Search for the cell housing the specified text and yield its [x, y] center coordinate. 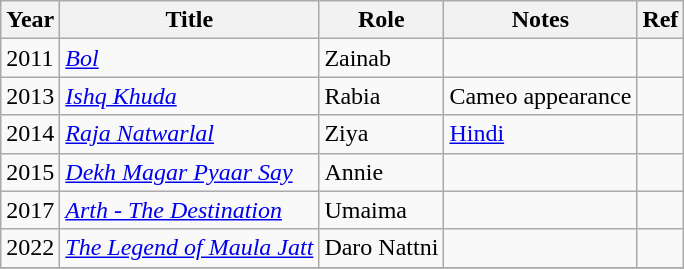
Annie [382, 172]
2011 [30, 58]
Arth - The Destination [190, 210]
Year [30, 20]
2013 [30, 96]
2017 [30, 210]
The Legend of Maula Jatt [190, 248]
Bol [190, 58]
2022 [30, 248]
Raja Natwarlal [190, 134]
Dekh Magar Pyaar Say [190, 172]
2015 [30, 172]
2014 [30, 134]
Hindi [540, 134]
Ref [660, 20]
Rabia [382, 96]
Notes [540, 20]
Zainab [382, 58]
Ziya [382, 134]
Role [382, 20]
Ishq Khuda [190, 96]
Title [190, 20]
Umaima [382, 210]
Daro Nattni [382, 248]
Cameo appearance [540, 96]
